Scan for the cell matching the given text and deliver its (x, y) coordinate at center. 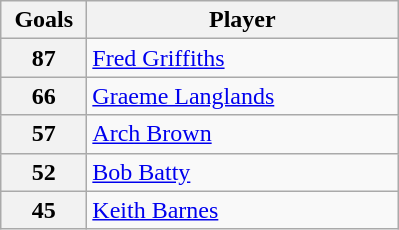
Fred Griffiths (242, 58)
Graeme Langlands (242, 96)
87 (44, 58)
Player (242, 20)
Bob Batty (242, 172)
66 (44, 96)
Keith Barnes (242, 210)
52 (44, 172)
57 (44, 134)
45 (44, 210)
Arch Brown (242, 134)
Goals (44, 20)
